Detect which cell encompasses the target text, then output its (x, y) center coordinate. 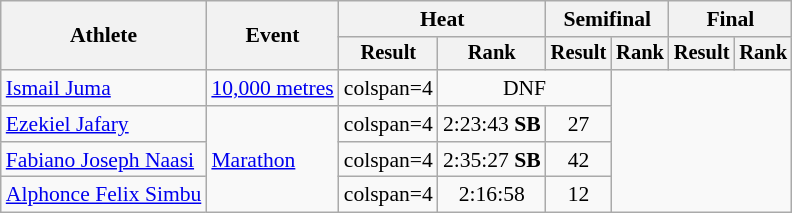
Marathon (272, 160)
Ismail Juma (104, 88)
12 (579, 195)
Ezekiel Jafary (104, 124)
Final (730, 19)
Heat (442, 19)
42 (579, 160)
2:23:43 SB (492, 124)
27 (579, 124)
10,000 metres (272, 88)
Semifinal (608, 19)
Fabiano Joseph Naasi (104, 160)
2:35:27 SB (492, 160)
Event (272, 36)
DNF (524, 88)
Alphonce Felix Simbu (104, 195)
Athlete (104, 36)
2:16:58 (492, 195)
